Detect which cell encompasses the target text, then output its (X, Y) center coordinate. 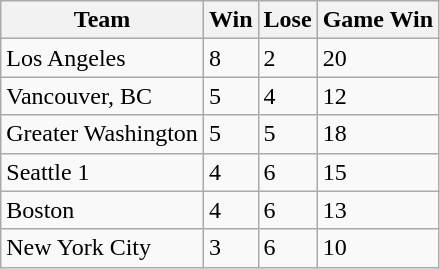
12 (378, 96)
3 (230, 248)
10 (378, 248)
Vancouver, BC (102, 96)
Seattle 1 (102, 172)
Greater Washington (102, 134)
Los Angeles (102, 58)
2 (288, 58)
8 (230, 58)
Boston (102, 210)
Lose (288, 20)
20 (378, 58)
Team (102, 20)
New York City (102, 248)
15 (378, 172)
18 (378, 134)
Game Win (378, 20)
13 (378, 210)
Win (230, 20)
